Pinpoint the cell where the given text exists, returning its (x, y) midpoint coordinate. 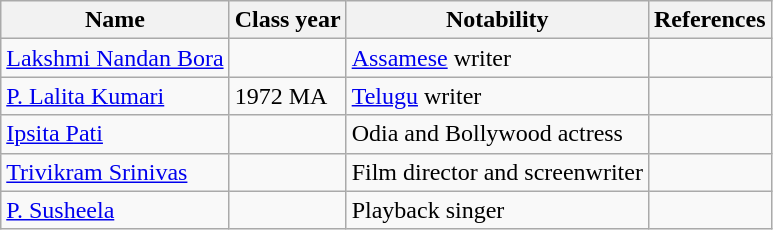
Notability (497, 20)
Playback singer (497, 210)
Trivikram Srinivas (115, 172)
P. Lalita Kumari (115, 96)
Film director and screenwriter (497, 172)
Lakshmi Nandan Bora (115, 58)
P. Susheela (115, 210)
1972 MA (288, 96)
References (710, 20)
Name (115, 20)
Telugu writer (497, 96)
Class year (288, 20)
Assamese writer (497, 58)
Ipsita Pati (115, 134)
Odia and Bollywood actress (497, 134)
